Return (x, y) of the center of cell containing provided text 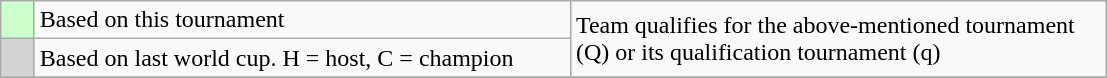
Based on last world cup. H = host, C = champion (302, 58)
Based on this tournament (302, 20)
Team qualifies for the above-mentioned tournament (Q) or its qualification tournament (q) (838, 39)
